From the cell containing the given text, extract its center point as (X, Y) coordinate. 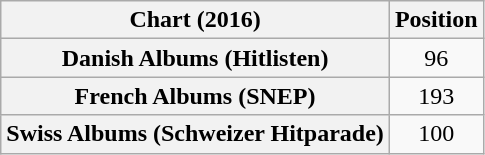
Position (436, 20)
French Albums (SNEP) (196, 96)
Danish Albums (Hitlisten) (196, 58)
Chart (2016) (196, 20)
Swiss Albums (Schweizer Hitparade) (196, 134)
96 (436, 58)
193 (436, 96)
100 (436, 134)
